Find where the given text appears and provide that cell's center as [X, Y] coordinate. 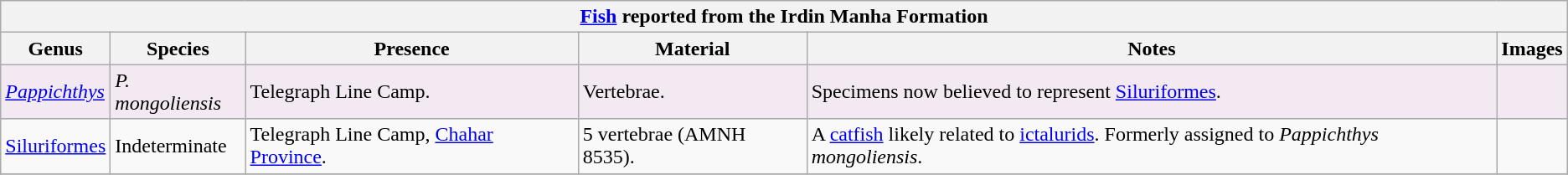
Indeterminate [178, 146]
Telegraph Line Camp, Chahar Province. [412, 146]
Notes [1152, 49]
Telegraph Line Camp. [412, 92]
Presence [412, 49]
Specimens now believed to represent Siluriformes. [1152, 92]
Siluriformes [55, 146]
Fish reported from the Irdin Manha Formation [784, 17]
Pappichthys [55, 92]
P. mongoliensis [178, 92]
Species [178, 49]
A catfish likely related to ictalurids. Formerly assigned to Pappichthys mongoliensis. [1152, 146]
Material [692, 49]
5 vertebrae (AMNH 8535). [692, 146]
Images [1532, 49]
Genus [55, 49]
Vertebrae. [692, 92]
